Determine the [X, Y] coordinate at the center of the cell enclosing the given text.  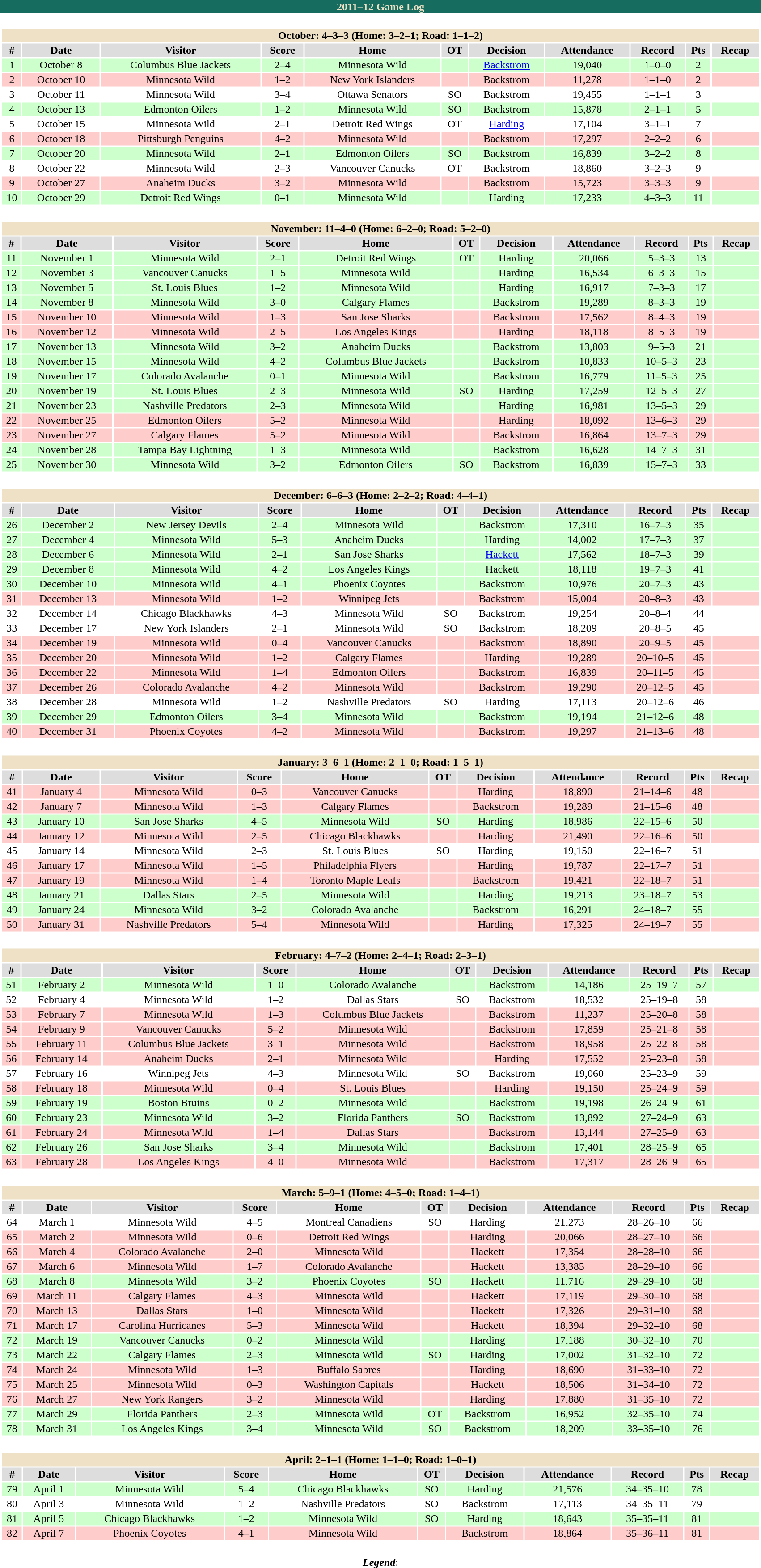
29–32–10 [648, 1325]
23–18–7 [653, 895]
October 22 [61, 169]
8–3–3 [661, 303]
12 [11, 273]
19,060 [589, 1073]
6–3–3 [661, 273]
November 8 [67, 303]
22–17–7 [653, 866]
28–29–10 [648, 1266]
19,421 [578, 880]
16,864 [594, 435]
22 [11, 421]
February 26 [61, 1147]
17,104 [587, 124]
November 28 [67, 450]
3–1 [275, 1044]
25–21–8 [659, 1029]
21,490 [578, 836]
17,259 [594, 391]
20–9–5 [655, 643]
13–5–3 [661, 405]
71 [12, 1325]
27–25–9 [659, 1132]
20–8–3 [655, 599]
32 [12, 614]
18,690 [570, 1370]
25–19–8 [659, 1000]
30–32–10 [648, 1340]
25–20–8 [659, 1014]
21–15–6 [653, 807]
26–24–9 [659, 1103]
17,325 [578, 925]
31–33–10 [648, 1370]
January 24 [61, 910]
16,534 [594, 273]
20–8–5 [655, 628]
10,976 [582, 584]
March 31 [57, 1429]
January 31 [61, 925]
March 11 [57, 1296]
March 29 [57, 1414]
November 3 [67, 273]
February 9 [61, 1029]
17,297 [587, 139]
29–30–10 [648, 1296]
3–1–1 [657, 124]
January 14 [61, 851]
11,278 [587, 80]
Pittsburgh Penguins [181, 139]
20–7–3 [655, 584]
October 15 [61, 124]
19,198 [589, 1103]
17,119 [570, 1296]
20–12–6 [655, 702]
November 27 [67, 435]
December 6 [68, 555]
April 5 [49, 1518]
19,254 [582, 614]
16,779 [594, 376]
28–28–10 [648, 1252]
14–7–3 [661, 450]
October 29 [61, 198]
New York Rangers [162, 1399]
25–22–8 [659, 1044]
60 [11, 1118]
21,273 [570, 1222]
16,917 [594, 287]
20–8–4 [655, 614]
13–6–3 [661, 421]
15,004 [582, 599]
10,833 [594, 362]
31–32–10 [648, 1355]
February 28 [61, 1162]
31–35–10 [648, 1399]
October 8 [61, 65]
4–3–3 [657, 198]
17,326 [570, 1311]
March 13 [57, 1311]
November 19 [67, 391]
16,981 [594, 405]
54 [11, 1029]
21–12–6 [655, 717]
25–23–8 [659, 1059]
13,144 [589, 1132]
December 13 [68, 599]
20–10–5 [655, 658]
December 20 [68, 658]
69 [12, 1296]
April: 2–1–1 (Home: 1–1–0; Road: 1–0–1) [380, 1459]
Ottawa Senators [372, 94]
18,092 [594, 421]
13–7–3 [661, 435]
October 18 [61, 139]
December 22 [68, 673]
February 23 [61, 1118]
16,291 [578, 910]
34 [12, 643]
8–5–3 [661, 332]
17,188 [570, 1340]
28 [12, 555]
January 21 [61, 895]
18,643 [568, 1518]
12–5–3 [661, 391]
February 19 [61, 1103]
January 19 [61, 880]
15,723 [587, 183]
4–0 [275, 1162]
16,952 [570, 1414]
67 [12, 1266]
62 [11, 1147]
October 10 [61, 80]
11,237 [589, 1014]
64 [12, 1222]
7–3–3 [661, 287]
18,506 [570, 1384]
0–6 [255, 1237]
22–18–7 [653, 880]
December: 6–6–3 (Home: 2–2–2; Road: 4–4–1) [380, 496]
13,892 [589, 1118]
December 31 [68, 732]
28–25–9 [659, 1147]
18,860 [587, 169]
March 27 [57, 1399]
March 25 [57, 1384]
2–0 [255, 1252]
18,986 [578, 821]
November 15 [67, 362]
21–13–6 [655, 732]
1 [12, 65]
January 10 [61, 821]
December 4 [68, 540]
November 5 [67, 287]
Philadelphia Flyers [355, 866]
January 4 [61, 792]
15,878 [587, 110]
3–0 [278, 303]
November 13 [67, 346]
11,716 [570, 1281]
3–2–3 [657, 169]
31–34–10 [648, 1384]
October: 4–3–3 (Home: 3–2–1; Road: 1–1–2) [380, 35]
42 [12, 807]
November 23 [67, 405]
35–35–11 [647, 1518]
80 [12, 1504]
February 24 [61, 1132]
19,787 [578, 866]
April 7 [49, 1534]
28–26–9 [659, 1162]
2–1–1 [657, 110]
March 22 [57, 1355]
December 14 [68, 614]
8–4–3 [661, 317]
29–29–10 [648, 1281]
18,864 [568, 1534]
February 18 [61, 1088]
February 7 [61, 1014]
13,803 [594, 346]
February 11 [61, 1044]
24 [11, 450]
27–24–9 [659, 1118]
1–7 [255, 1266]
18,532 [589, 1000]
November: 11–4–0 (Home: 6–2–0; Road: 5–2–0) [380, 228]
17,859 [589, 1029]
16 [11, 332]
March 8 [57, 1281]
18,958 [589, 1044]
14 [11, 303]
December 26 [68, 687]
22–16–7 [653, 851]
19,455 [587, 94]
15–7–3 [661, 464]
16–7–3 [655, 525]
February: 4–7–2 (Home: 2–4–1; Road: 2–3–1) [380, 955]
19,040 [587, 65]
December 2 [68, 525]
17,880 [570, 1399]
January 12 [61, 836]
73 [12, 1355]
17,317 [589, 1162]
December 19 [68, 643]
28–26–10 [648, 1222]
December 8 [68, 569]
November 1 [67, 258]
17,002 [570, 1355]
75 [12, 1384]
18,394 [570, 1325]
18–7–3 [655, 555]
Boston Bruins [178, 1103]
14,186 [589, 985]
Tampa Bay Lightning [185, 450]
3–2–2 [657, 153]
11–5–3 [661, 376]
34–35–10 [647, 1489]
January: 3–6–1 (Home: 2–1–0; Road: 1–5–1) [380, 762]
April 3 [49, 1504]
April 1 [49, 1489]
March 4 [57, 1252]
October 20 [61, 153]
Buffalo Sabres [349, 1370]
February 16 [61, 1073]
2–2–2 [657, 139]
March 6 [57, 1266]
14,002 [582, 540]
March 17 [57, 1325]
1–1–1 [657, 94]
35–36–11 [647, 1534]
December 10 [68, 584]
December 28 [68, 702]
34–35–11 [647, 1504]
March: 5–9–1 (Home: 4–5–0; Road: 1–4–1) [380, 1193]
November 30 [67, 464]
29–31–10 [648, 1311]
New Jersey Devils [186, 525]
Washington Capitals [349, 1384]
82 [12, 1534]
December 29 [68, 717]
17,401 [589, 1147]
36 [12, 673]
Montreal Canadiens [349, 1222]
20 [11, 391]
26 [12, 525]
17,354 [570, 1252]
21–14–6 [653, 792]
22–16–6 [653, 836]
March 1 [57, 1222]
28–27–10 [648, 1237]
56 [11, 1059]
9–5–3 [661, 346]
19,194 [582, 717]
10–5–3 [661, 362]
October 11 [61, 94]
November 12 [67, 332]
17,233 [587, 198]
February 14 [61, 1059]
2011–12 Game Log [380, 7]
17,552 [589, 1059]
March 24 [57, 1370]
24–18–7 [653, 910]
20–11–5 [655, 673]
December 17 [68, 628]
January 17 [61, 866]
47 [12, 880]
22–15–6 [653, 821]
1–0–0 [657, 65]
40 [12, 732]
19,297 [582, 732]
38 [12, 702]
October 13 [61, 110]
25–19–7 [659, 985]
18 [11, 362]
4 [12, 110]
November 10 [67, 317]
77 [12, 1414]
1–1–0 [657, 80]
24–19–7 [653, 925]
21,576 [568, 1489]
30 [12, 584]
52 [11, 1000]
32–35–10 [648, 1414]
19–7–3 [655, 569]
25–23–9 [659, 1073]
49 [12, 910]
13,385 [570, 1266]
17,310 [582, 525]
February 4 [61, 1000]
October 27 [61, 183]
Toronto Maple Leafs [355, 880]
March 19 [57, 1340]
3–3–3 [657, 183]
March 2 [57, 1237]
20–12–5 [655, 687]
10 [12, 198]
February 2 [61, 985]
25–24–9 [659, 1088]
November 25 [67, 421]
5–3–3 [661, 258]
19,290 [582, 687]
19,213 [578, 895]
17–7–3 [655, 540]
November 17 [67, 376]
Carolina Hurricanes [162, 1325]
33–35–10 [648, 1429]
January 7 [61, 807]
16,628 [594, 450]
